Extract the (x, y) coordinate from the center of the cell holding the provided text.  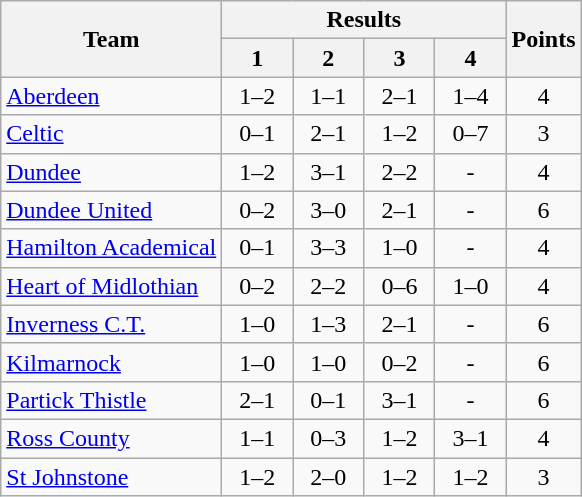
2 (328, 58)
0–6 (400, 286)
0–7 (470, 134)
St Johnstone (112, 477)
3–3 (328, 248)
Aberdeen (112, 96)
Partick Thistle (112, 400)
1–3 (328, 324)
Celtic (112, 134)
3–0 (328, 210)
0–3 (328, 438)
Kilmarnock (112, 362)
Dundee United (112, 210)
Points (544, 39)
Hamilton Academical (112, 248)
Inverness C.T. (112, 324)
Dundee (112, 172)
Team (112, 39)
Heart of Midlothian (112, 286)
2–0 (328, 477)
1 (258, 58)
1–4 (470, 96)
Results (364, 20)
Ross County (112, 438)
